For the text-containing cell, return its midpoint in [X, Y] coordinate format. 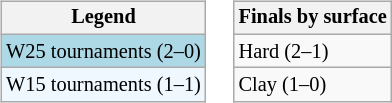
W15 tournaments (1–1) [103, 85]
W25 tournaments (2–0) [103, 51]
Finals by surface [313, 18]
Clay (1–0) [313, 85]
Hard (2–1) [313, 51]
Legend [103, 18]
